Capture the cell that displays the provided text and extract its (X, Y) central coordinate. 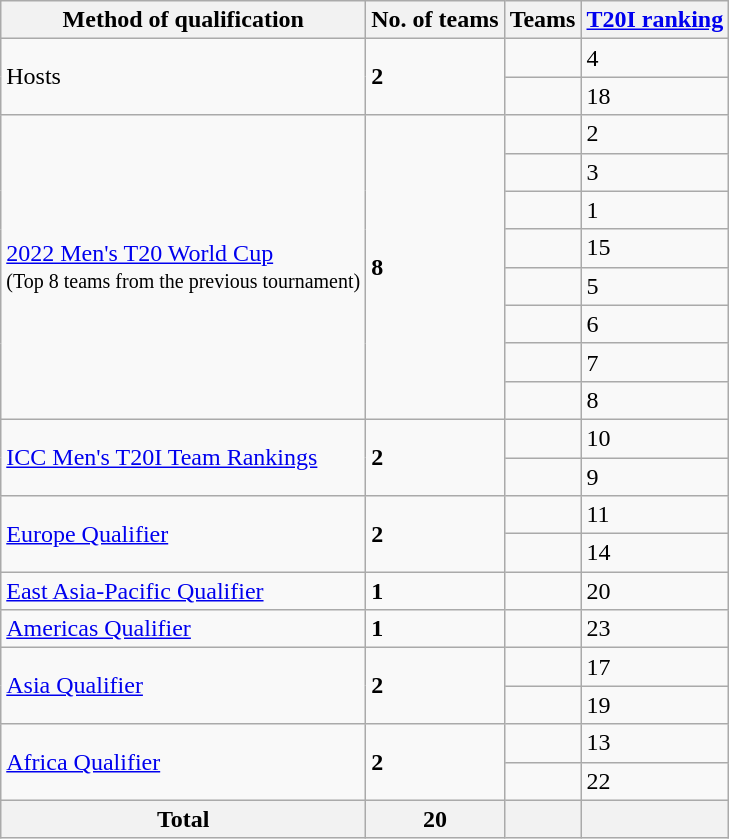
6 (655, 324)
T20I ranking (655, 20)
4 (655, 58)
Hosts (184, 77)
22 (655, 781)
Total (184, 819)
17 (655, 667)
No. of teams (435, 20)
Africa Qualifier (184, 762)
East Asia-Pacific Qualifier (184, 591)
10 (655, 438)
5 (655, 286)
3 (655, 172)
19 (655, 705)
7 (655, 362)
13 (655, 743)
14 (655, 553)
15 (655, 248)
9 (655, 477)
11 (655, 515)
Method of qualification (184, 20)
Americas Qualifier (184, 629)
2022 Men's T20 World Cup(Top 8 teams from the previous tournament) (184, 267)
ICC Men's T20I Team Rankings (184, 457)
Asia Qualifier (184, 686)
Teams (542, 20)
23 (655, 629)
18 (655, 96)
Europe Qualifier (184, 534)
